Scan for the cell matching the given text and deliver its [X, Y] coordinate at center. 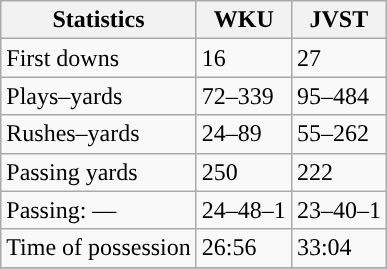
24–89 [244, 134]
26:56 [244, 248]
72–339 [244, 96]
55–262 [338, 134]
33:04 [338, 248]
24–48–1 [244, 210]
16 [244, 58]
First downs [99, 58]
WKU [244, 20]
JVST [338, 20]
95–484 [338, 96]
27 [338, 58]
Passing yards [99, 172]
Time of possession [99, 248]
222 [338, 172]
Rushes–yards [99, 134]
Plays–yards [99, 96]
23–40–1 [338, 210]
250 [244, 172]
Passing: –– [99, 210]
Statistics [99, 20]
